Determine the (x, y) coordinate at the center of the cell enclosing the given text.  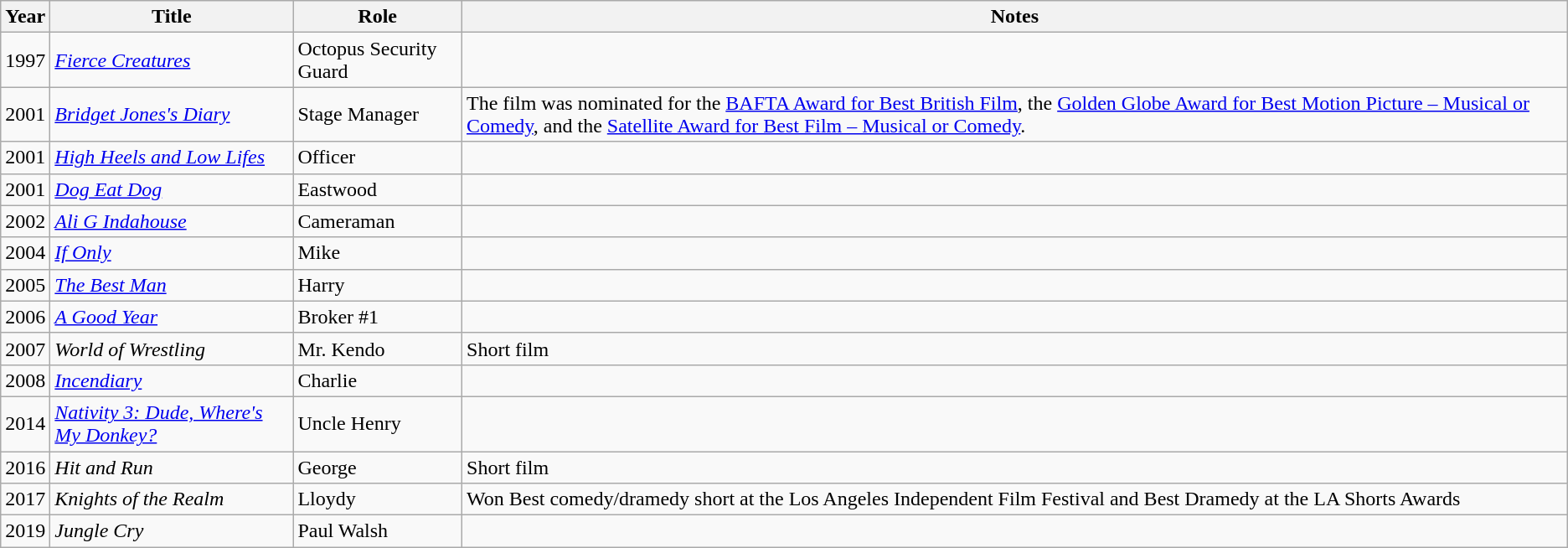
Title (172, 17)
Won Best comedy/dramedy short at the Los Angeles Independent Film Festival and Best Dramedy at the LA Shorts Awards (1015, 499)
Mike (378, 253)
Notes (1015, 17)
High Heels and Low Lifes (172, 158)
Stage Manager (378, 114)
2005 (25, 285)
If Only (172, 253)
Hit and Run (172, 467)
Octopus Security Guard (378, 60)
Dog Eat Dog (172, 189)
2006 (25, 317)
2008 (25, 380)
Uncle Henry (378, 424)
Mr. Kendo (378, 349)
Eastwood (378, 189)
Broker #1 (378, 317)
2019 (25, 531)
Harry (378, 285)
Paul Walsh (378, 531)
2007 (25, 349)
Charlie (378, 380)
Fierce Creatures (172, 60)
2014 (25, 424)
Year (25, 17)
Jungle Cry (172, 531)
2017 (25, 499)
2002 (25, 221)
2016 (25, 467)
World of Wrestling (172, 349)
Officer (378, 158)
Nativity 3: Dude, Where's My Donkey? (172, 424)
Cameraman (378, 221)
Role (378, 17)
A Good Year (172, 317)
2004 (25, 253)
Bridget Jones's Diary (172, 114)
The Best Man (172, 285)
Knights of the Realm (172, 499)
George (378, 467)
Incendiary (172, 380)
Lloydy (378, 499)
1997 (25, 60)
Ali G Indahouse (172, 221)
